Capture the cell that displays the provided text and extract its (x, y) central coordinate. 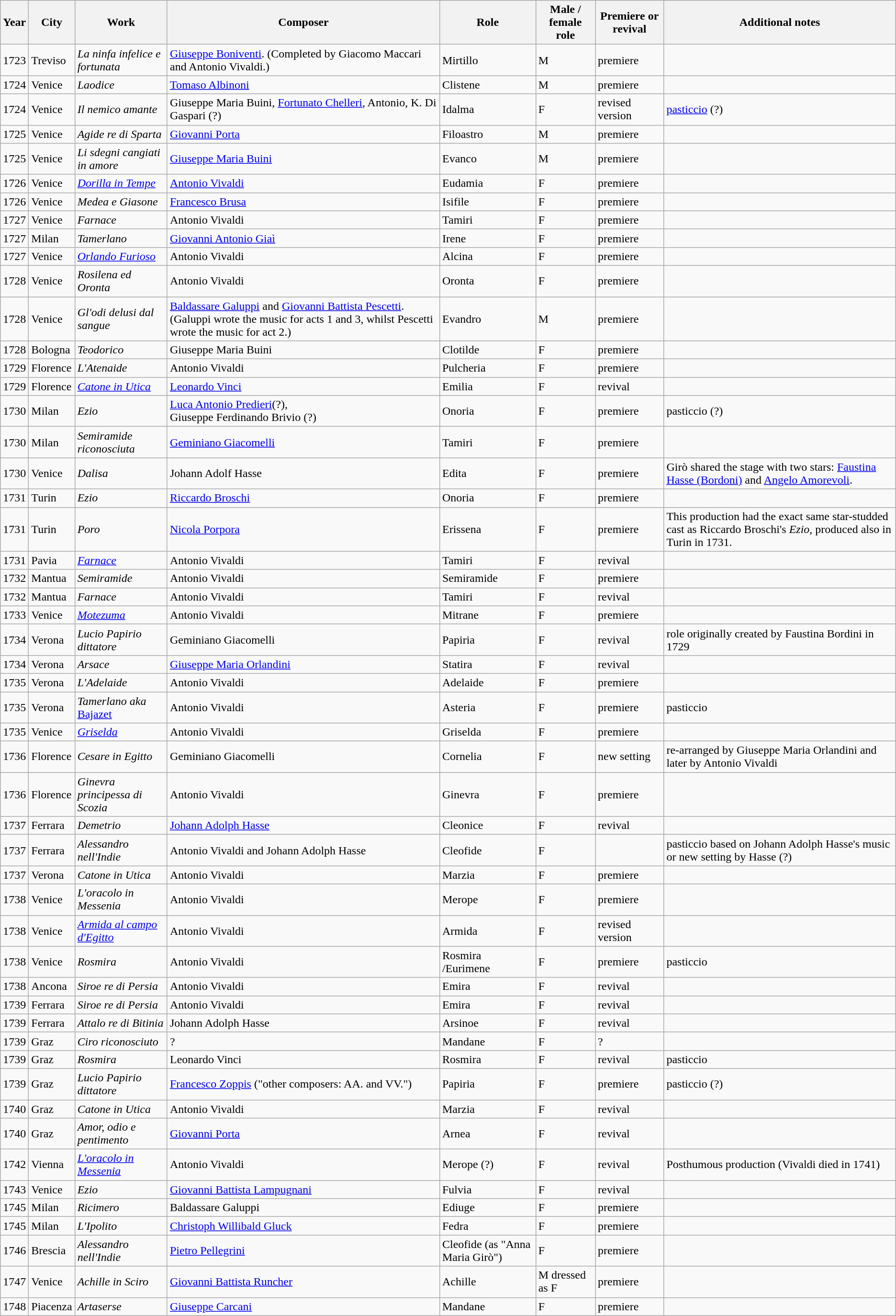
Merope (?) (487, 1165)
Irene (487, 238)
Arsinoe (487, 1023)
Year (14, 23)
Role (487, 23)
Clistene (487, 85)
Francesco Zoppis ("other composers: AA. and VV.") (303, 1084)
Luca Antonio Predieri(?),Giuseppe Ferdinando Brivio (?) (303, 411)
Treviso (52, 60)
Premiere or revival (630, 23)
City (52, 23)
Arnea (487, 1134)
Giuseppe Maria Orlandini (303, 664)
Semiramide riconosciuta (121, 442)
Arsace (121, 664)
Cleofide (as "Anna Maria Girò") (487, 1251)
Laodice (121, 85)
1743 (14, 1190)
Erissena (487, 529)
Ediuge (487, 1208)
Evanco (487, 159)
Ricimero (121, 1208)
Artaserse (121, 1306)
1723 (14, 60)
re-arranged by Giuseppe Maria Orlandini and later by Antonio Vivaldi (780, 757)
Evandro (487, 319)
1733 (14, 615)
Baldassare Galuppi and Giovanni Battista Pescetti. (Galuppi wrote the music for acts 1 and 3, whilst Pescetti wrote the music for act 2.) (303, 319)
Nicola Porpora (303, 529)
Poro (121, 529)
Fedra (487, 1226)
Posthumous production (Vivaldi died in 1741) (780, 1165)
Teodorico (121, 350)
Work (121, 23)
Edita (487, 473)
Giovanni Battista Lampugnani (303, 1190)
Cleonice (487, 826)
Dalisa (121, 473)
Tamerlano (121, 238)
Statira (487, 664)
Achille in Sciro (121, 1282)
Ginevra (487, 794)
Eudamia (487, 183)
Pietro Pellegrini (303, 1251)
Orlando Furioso (121, 256)
Girò shared the stage with two stars: Faustina Hasse (Bordoni) and Angelo Amorevoli. (780, 473)
1748 (14, 1306)
Additional notes (780, 23)
Piacenza (52, 1306)
Vienna (52, 1165)
Christoph Willibald Gluck (303, 1226)
L'Ipolito (121, 1226)
Giuseppe Carcani (303, 1306)
This production had the exact same star-studded cast as Riccardo Broschi's Ezio, produced also in Turin in 1731. (780, 529)
Composer (303, 23)
Adelaide (487, 682)
Cornelia (487, 757)
Brescia (52, 1251)
Pavia (52, 560)
Johann Adolf Hasse (303, 473)
L'Adelaide (121, 682)
Giuseppe Maria Buini, Fortunato Chelleri, Antonio, K. Di Gaspari (?) (303, 109)
1742 (14, 1165)
Tomaso Albinoni (303, 85)
Oronta (487, 281)
Motezuma (121, 615)
Mirtillo (487, 60)
Clotilde (487, 350)
Tamerlano aka Bajazet (121, 707)
Baldassare Galuppi (303, 1208)
Ciro riconosciuto (121, 1041)
Pulcheria (487, 368)
Riccardo Broschi (303, 498)
Male / female role (565, 23)
Cesare in Egitto (121, 757)
Asteria (487, 707)
L'Atenaide (121, 368)
Armida al campo d'Egitto (121, 931)
Emilia (487, 386)
1746 (14, 1251)
Rosilena ed Oronta (121, 281)
Amor, odio e pentimento (121, 1134)
new setting (630, 757)
Idalma (487, 109)
1747 (14, 1282)
Achille (487, 1282)
Cleofide (487, 851)
Alcina (487, 256)
Armida (487, 931)
Agide re di Sparta (121, 134)
pasticcio based on Johann Adolph Hasse's music or new setting by Hasse (?) (780, 851)
Ancona (52, 987)
Gl'odi delusi dal sangue (121, 319)
Filoastro (487, 134)
Francesco Brusa (303, 202)
Demetrio (121, 826)
Giovanni Antonio Giaì (303, 238)
Attalo re di Bitinia (121, 1023)
Li sdegni cangiati in amore (121, 159)
Isifile (487, 202)
Giovanni Battista Runcher (303, 1282)
Giuseppe Boniventi. (Completed by Giacomo Maccari and Antonio Vivaldi.) (303, 60)
Fulvia (487, 1190)
Ginevra principessa di Scozia (121, 794)
Mitrane (487, 615)
Dorilla in Tempe (121, 183)
Medea e Giasone (121, 202)
Il nemico amante (121, 109)
Rosmira/Eurimene (487, 962)
role originally created by Faustina Bordini in 1729 (780, 640)
Bologna (52, 350)
M dressed as F (565, 1282)
Antonio Vivaldi and Johann Adolph Hasse (303, 851)
La ninfa infelice e fortunata (121, 60)
Merope (487, 899)
